Locate the cell with the specified text and output its [x, y] center coordinate. 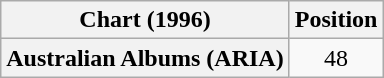
Australian Albums (ARIA) [145, 58]
Chart (1996) [145, 20]
Position [336, 20]
48 [336, 58]
